Detect which cell encompasses the target text, then output its [X, Y] center coordinate. 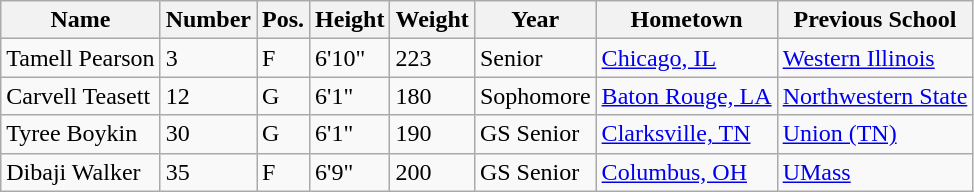
Chicago, IL [686, 58]
Height [350, 20]
Clarksville, TN [686, 134]
180 [432, 96]
Hometown [686, 20]
Baton Rouge, LA [686, 96]
6'10" [350, 58]
UMass [875, 172]
Tyree Boykin [80, 134]
Union (TN) [875, 134]
Number [208, 20]
190 [432, 134]
Previous School [875, 20]
Pos. [282, 20]
Western Illinois [875, 58]
6'9" [350, 172]
223 [432, 58]
12 [208, 96]
35 [208, 172]
Tamell Pearson [80, 58]
30 [208, 134]
3 [208, 58]
Name [80, 20]
200 [432, 172]
Weight [432, 20]
Senior [535, 58]
Northwestern State [875, 96]
Sophomore [535, 96]
Dibaji Walker [80, 172]
Year [535, 20]
Carvell Teasett [80, 96]
Columbus, OH [686, 172]
